Provide the [X, Y] coordinate of the cell's center where the given text is located.  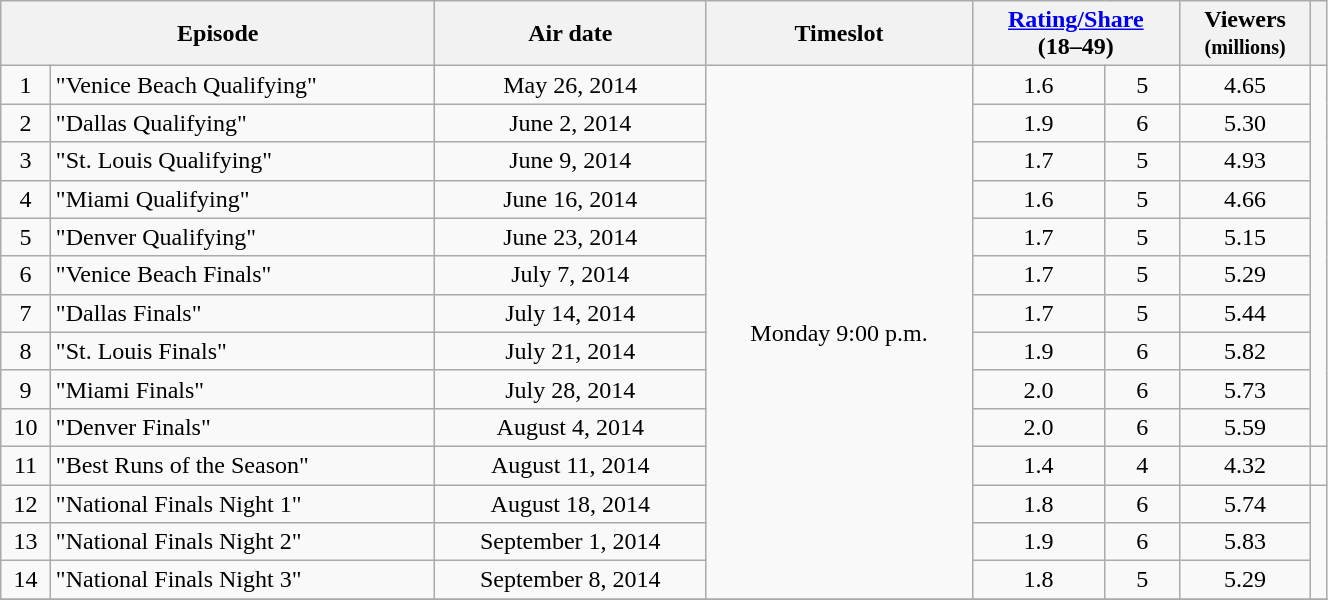
5.83 [1244, 542]
4.93 [1244, 161]
July 21, 2014 [570, 351]
August 11, 2014 [570, 465]
5.59 [1244, 427]
June 16, 2014 [570, 199]
July 7, 2014 [570, 275]
"St. Louis Qualifying" [242, 161]
August 4, 2014 [570, 427]
Rating/Share(18–49) [1076, 34]
14 [26, 580]
5.15 [1244, 237]
May 26, 2014 [570, 85]
5.82 [1244, 351]
"Dallas Finals" [242, 313]
"Denver Qualifying" [242, 237]
3 [26, 161]
1 [26, 85]
9 [26, 389]
5.44 [1244, 313]
Timeslot [839, 34]
September 8, 2014 [570, 580]
"National Finals Night 2" [242, 542]
Viewers(millions) [1244, 34]
7 [26, 313]
4.65 [1244, 85]
"National Finals Night 3" [242, 580]
Episode [218, 34]
"Venice Beach Qualifying" [242, 85]
July 28, 2014 [570, 389]
"Denver Finals" [242, 427]
5.73 [1244, 389]
June 9, 2014 [570, 161]
10 [26, 427]
"Venice Beach Finals" [242, 275]
Air date [570, 34]
August 18, 2014 [570, 503]
11 [26, 465]
4.32 [1244, 465]
5.30 [1244, 123]
13 [26, 542]
September 1, 2014 [570, 542]
"Miami Qualifying" [242, 199]
"Dallas Qualifying" [242, 123]
"Miami Finals" [242, 389]
"National Finals Night 1" [242, 503]
12 [26, 503]
June 2, 2014 [570, 123]
"St. Louis Finals" [242, 351]
8 [26, 351]
"Best Runs of the Season" [242, 465]
2 [26, 123]
Monday 9:00 p.m. [839, 332]
June 23, 2014 [570, 237]
July 14, 2014 [570, 313]
5.74 [1244, 503]
1.4 [1038, 465]
4.66 [1244, 199]
